Return [X, Y] of the center of cell containing provided text 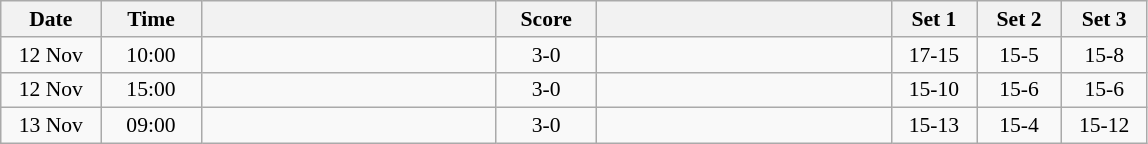
17-15 [934, 55]
15:00 [151, 90]
Time [151, 19]
13 Nov [51, 126]
Date [51, 19]
Score [546, 19]
15-10 [934, 90]
Set 3 [1104, 19]
Set 1 [934, 19]
15-12 [1104, 126]
10:00 [151, 55]
15-8 [1104, 55]
15-13 [934, 126]
Set 2 [1018, 19]
15-4 [1018, 126]
15-5 [1018, 55]
09:00 [151, 126]
